From the cell containing the given text, extract its center point as [X, Y] coordinate. 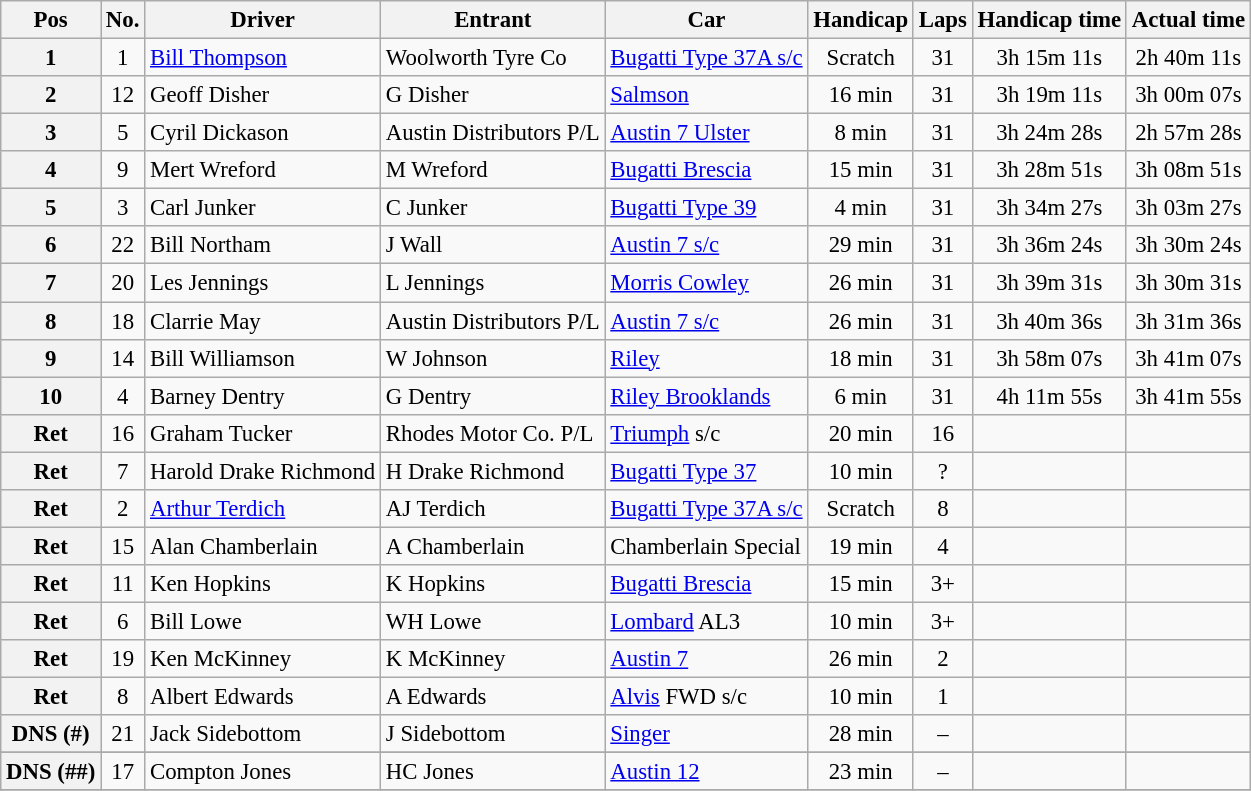
21 [123, 734]
H Drake Richmond [494, 471]
29 min [861, 245]
W Johnson [494, 358]
16 min [861, 95]
Bugatti Type 39 [706, 208]
3h 30m 24s [1188, 245]
3h 41m 55s [1188, 396]
K McKinney [494, 659]
Handicap time [1049, 20]
Driver [263, 20]
3h 58m 07s [1049, 358]
Chamberlain Special [706, 546]
3h 15m 11s [1049, 58]
WH Lowe [494, 621]
Rhodes Motor Co. P/L [494, 433]
22 [123, 245]
Austin 7 Ulster [706, 133]
3h 39m 31s [1049, 283]
3h 24m 28s [1049, 133]
? [942, 471]
3h 41m 07s [1188, 358]
Geoff Disher [263, 95]
Woolworth Tyre Co [494, 58]
G Dentry [494, 396]
J Wall [494, 245]
Singer [706, 734]
A Chamberlain [494, 546]
Austin 12 [706, 772]
Alan Chamberlain [263, 546]
K Hopkins [494, 584]
Cyril Dickason [263, 133]
20 [123, 283]
AJ Terdich [494, 509]
Clarrie May [263, 321]
Bill Lowe [263, 621]
C Junker [494, 208]
No. [123, 20]
11 [123, 584]
Laps [942, 20]
3h 28m 51s [1049, 170]
Salmson [706, 95]
2h 40m 11s [1188, 58]
3h 40m 36s [1049, 321]
Ken Hopkins [263, 584]
Graham Tucker [263, 433]
3h 08m 51s [1188, 170]
Bill Williamson [263, 358]
19 min [861, 546]
4 min [861, 208]
Car [706, 20]
6 min [861, 396]
A Edwards [494, 697]
J Sidebottom [494, 734]
18 [123, 321]
DNS (#) [51, 734]
Mert Wreford [263, 170]
28 min [861, 734]
Compton Jones [263, 772]
Lombard AL3 [706, 621]
17 [123, 772]
3h 31m 36s [1188, 321]
Morris Cowley [706, 283]
Bill Thompson [263, 58]
Riley Brooklands [706, 396]
3h 34m 27s [1049, 208]
L Jennings [494, 283]
8 min [861, 133]
Ken McKinney [263, 659]
19 [123, 659]
18 min [861, 358]
10 [51, 396]
Pos [51, 20]
Carl Junker [263, 208]
Harold Drake Richmond [263, 471]
Alvis FWD s/c [706, 697]
3h 30m 31s [1188, 283]
Bill Northam [263, 245]
Jack Sidebottom [263, 734]
Handicap [861, 20]
Arthur Terdich [263, 509]
3h 03m 27s [1188, 208]
Bugatti Type 37 [706, 471]
DNS (##) [51, 772]
Triumph s/c [706, 433]
12 [123, 95]
Les Jennings [263, 283]
20 min [861, 433]
Barney Dentry [263, 396]
4h 11m 55s [1049, 396]
Austin 7 [706, 659]
M Wreford [494, 170]
23 min [861, 772]
14 [123, 358]
2h 57m 28s [1188, 133]
Entrant [494, 20]
Riley [706, 358]
15 [123, 546]
3h 00m 07s [1188, 95]
Actual time [1188, 20]
3h 36m 24s [1049, 245]
G Disher [494, 95]
Albert Edwards [263, 697]
3h 19m 11s [1049, 95]
HC Jones [494, 772]
